Scan for the cell matching the given text and deliver its [X, Y] coordinate at center. 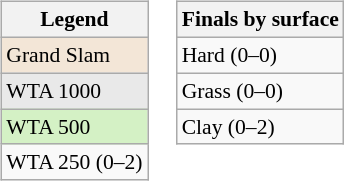
Legend [74, 20]
Finals by surface [260, 20]
Grass (0–0) [260, 91]
WTA 250 (0–2) [74, 162]
Clay (0–2) [260, 127]
WTA 500 [74, 127]
Hard (0–0) [260, 55]
WTA 1000 [74, 91]
Grand Slam [74, 55]
